Output the (x, y) coordinate of the center of the cell containing the given text.  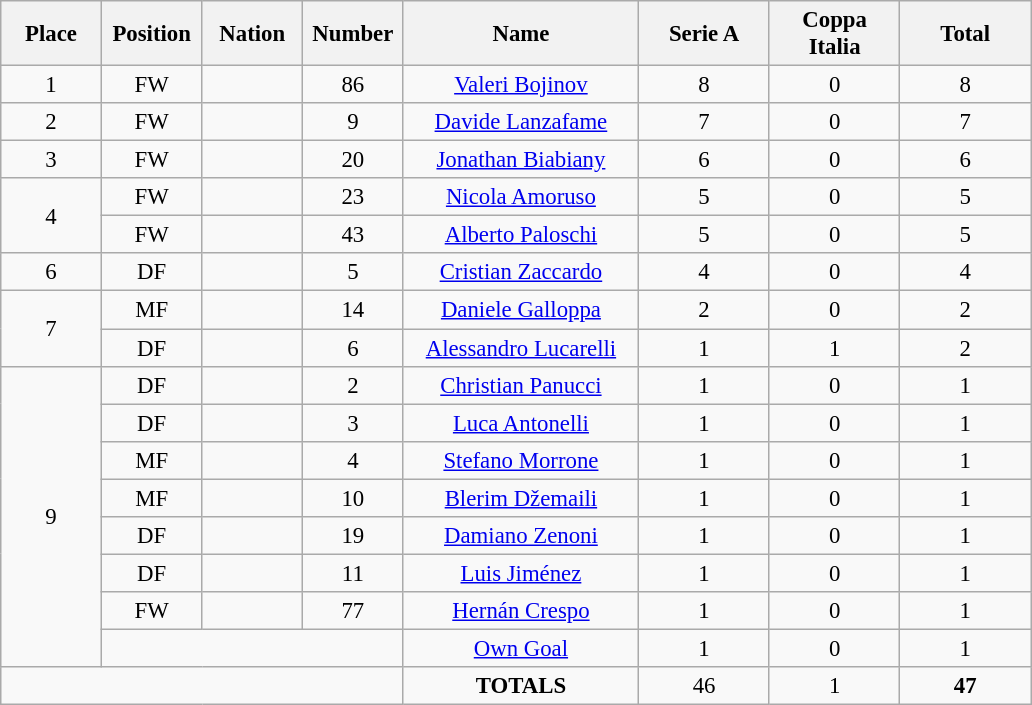
43 (354, 235)
Total (966, 34)
77 (354, 611)
86 (354, 85)
Cristian Zaccardo (521, 273)
Luis Jiménez (521, 573)
Hernán Crespo (521, 611)
Luca Antonelli (521, 423)
Serie A (704, 34)
Alberto Paloschi (521, 235)
Place (52, 34)
Name (521, 34)
Daniele Galloppa (521, 310)
Davide Lanzafame (521, 122)
11 (354, 573)
Number (354, 34)
Nation (252, 34)
46 (704, 686)
TOTALS (521, 686)
Jonathan Biabiany (521, 160)
47 (966, 686)
Blerim Džemaili (521, 498)
Coppa Italia (834, 34)
Nicola Amoruso (521, 197)
Own Goal (521, 648)
20 (354, 160)
Christian Panucci (521, 385)
19 (354, 536)
10 (354, 498)
Stefano Morrone (521, 460)
Position (152, 34)
Damiano Zenoni (521, 536)
23 (354, 197)
Valeri Bojinov (521, 85)
14 (354, 310)
Alessandro Lucarelli (521, 348)
